Return the (X, Y) coordinate for the center point of the cell that contains the specified text.  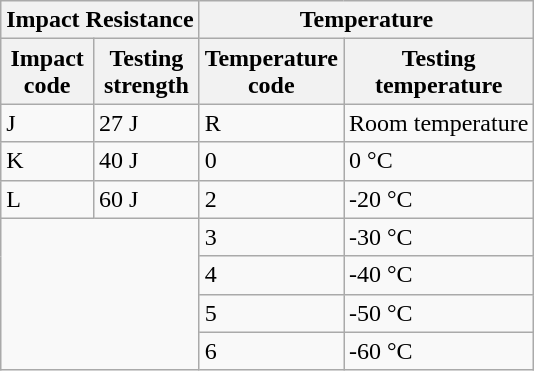
L (48, 199)
Room temperature (439, 123)
0 (271, 161)
-60 °C (439, 351)
-30 °C (439, 237)
-20 °C (439, 199)
4 (271, 275)
0 °C (439, 161)
R (271, 123)
Testingtemperature (439, 72)
6 (271, 351)
K (48, 161)
Impact Resistance (100, 20)
Impactcode (48, 72)
5 (271, 313)
Testingstrength (147, 72)
40 J (147, 161)
Temperaturecode (271, 72)
-40 °C (439, 275)
Temperature (366, 20)
2 (271, 199)
60 J (147, 199)
27 J (147, 123)
J (48, 123)
3 (271, 237)
-50 °C (439, 313)
